Detect which cell encompasses the target text, then output its [X, Y] center coordinate. 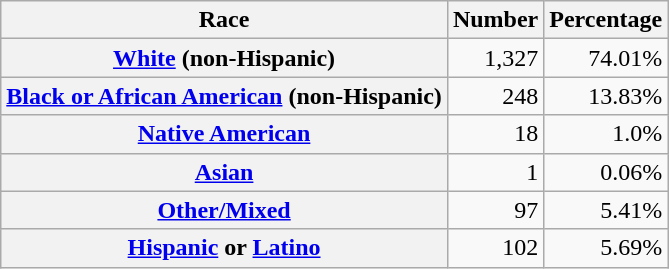
5.41% [606, 210]
White (non-Hispanic) [224, 58]
74.01% [606, 58]
Race [224, 20]
102 [495, 248]
Percentage [606, 20]
0.06% [606, 172]
Hispanic or Latino [224, 248]
1.0% [606, 134]
1,327 [495, 58]
13.83% [606, 96]
Native American [224, 134]
5.69% [606, 248]
Other/Mixed [224, 210]
18 [495, 134]
97 [495, 210]
1 [495, 172]
Black or African American (non-Hispanic) [224, 96]
248 [495, 96]
Number [495, 20]
Asian [224, 172]
